Detect which cell encompasses the target text, then output its [X, Y] center coordinate. 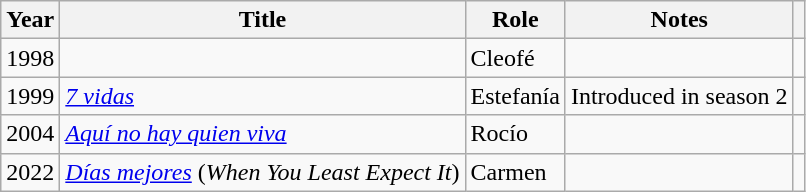
Cleofé [515, 58]
Notes [679, 20]
Introduced in season 2 [679, 96]
Días mejores (When You Least Expect It) [262, 172]
Aquí no hay quien viva [262, 134]
Title [262, 20]
2004 [30, 134]
2022 [30, 172]
Carmen [515, 172]
Rocío [515, 134]
Estefanía [515, 96]
Year [30, 20]
1999 [30, 96]
Role [515, 20]
1998 [30, 58]
7 vidas [262, 96]
